From the cell containing the given text, extract its center point as [X, Y] coordinate. 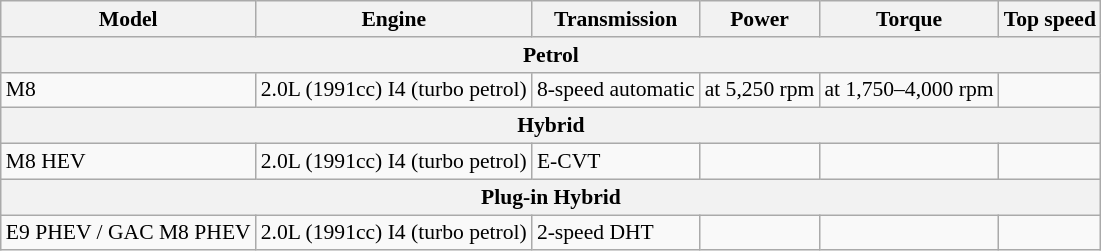
Petrol [551, 55]
at 5,250 rpm [760, 90]
at 1,750–4,000 rpm [908, 90]
Model [128, 19]
Engine [394, 19]
Power [760, 19]
Transmission [616, 19]
E9 PHEV / GAC M8 PHEV [128, 233]
Plug-in Hybrid [551, 197]
E-CVT [616, 162]
Torque [908, 19]
8-speed automatic [616, 90]
M8 [128, 90]
2-speed DHT [616, 233]
Top speed [1050, 19]
M8 HEV [128, 162]
Hybrid [551, 126]
